For the text-containing cell, return its midpoint in [x, y] coordinate format. 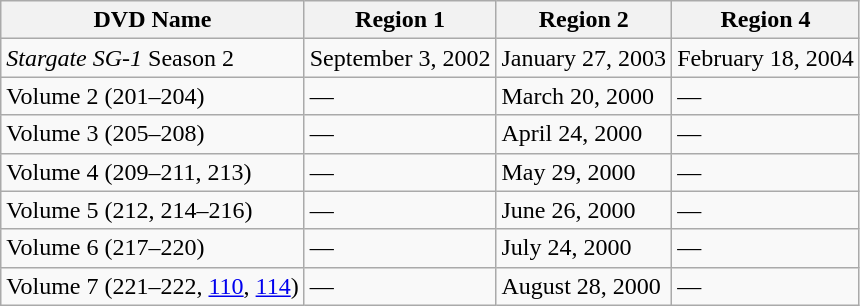
August 28, 2000 [584, 286]
Volume 4 (209–211, 213) [152, 172]
Region 4 [766, 20]
Volume 6 (217–220) [152, 248]
Volume 7 (221–222, 110, 114) [152, 286]
Volume 3 (205–208) [152, 134]
September 3, 2002 [400, 58]
Volume 2 (201–204) [152, 96]
Stargate SG-1 Season 2 [152, 58]
March 20, 2000 [584, 96]
Region 2 [584, 20]
DVD Name [152, 20]
July 24, 2000 [584, 248]
February 18, 2004 [766, 58]
May 29, 2000 [584, 172]
April 24, 2000 [584, 134]
Volume 5 (212, 214–216) [152, 210]
Region 1 [400, 20]
June 26, 2000 [584, 210]
January 27, 2003 [584, 58]
